Find where the given text appears and provide that cell's center as [x, y] coordinate. 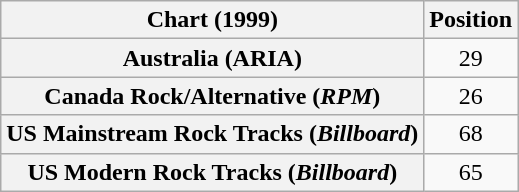
65 [471, 172]
26 [471, 96]
68 [471, 134]
Australia (ARIA) [212, 58]
29 [471, 58]
US Modern Rock Tracks (Billboard) [212, 172]
US Mainstream Rock Tracks (Billboard) [212, 134]
Canada Rock/Alternative (RPM) [212, 96]
Position [471, 20]
Chart (1999) [212, 20]
